Return the [x, y] coordinate for the center point of the cell that contains the specified text.  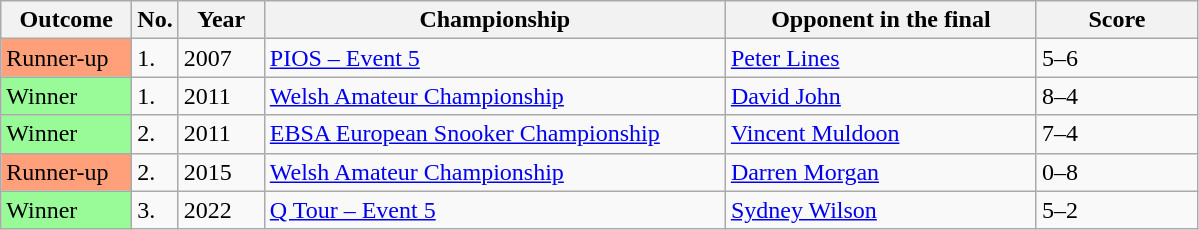
Peter Lines [880, 58]
8–4 [1116, 96]
3. [155, 210]
0–8 [1116, 172]
7–4 [1116, 134]
Q Tour – Event 5 [494, 210]
Vincent Muldoon [880, 134]
2022 [221, 210]
Year [221, 20]
Championship [494, 20]
No. [155, 20]
2007 [221, 58]
Opponent in the final [880, 20]
Outcome [66, 20]
2015 [221, 172]
Sydney Wilson [880, 210]
EBSA European Snooker Championship [494, 134]
PIOS – Event 5 [494, 58]
Score [1116, 20]
David John [880, 96]
5–6 [1116, 58]
5–2 [1116, 210]
Darren Morgan [880, 172]
